From the cell containing the given text, extract its center point as [x, y] coordinate. 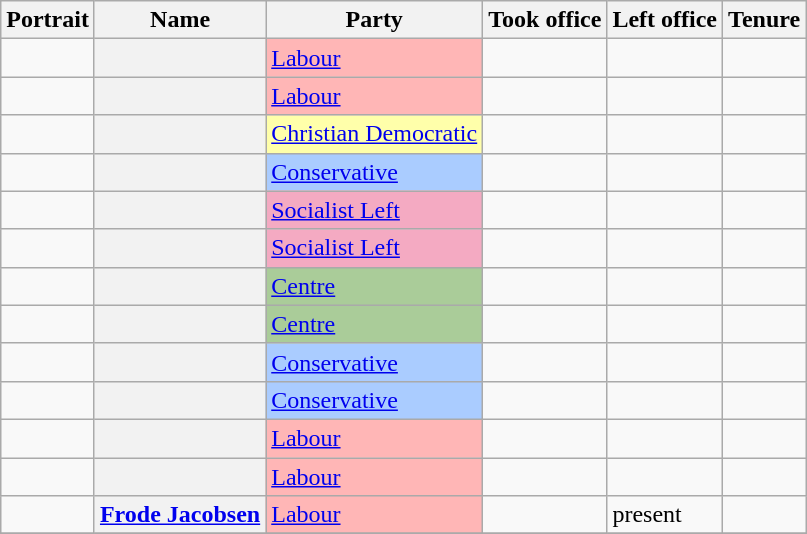
Left office [665, 20]
Took office [545, 20]
Portrait [48, 20]
present [665, 515]
Tenure [764, 20]
Christian Democratic [374, 134]
Frode Jacobsen [180, 515]
Name [180, 20]
Party [374, 20]
